Identify which cell holds the provided text, then report its [X, Y] central coordinate. 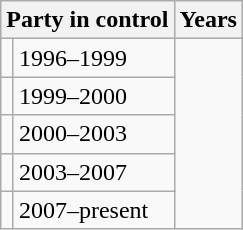
2003–2007 [94, 172]
1999–2000 [94, 96]
2000–2003 [94, 134]
Party in control [88, 20]
1996–1999 [94, 58]
2007–present [94, 210]
Years [208, 20]
